Output the [X, Y] coordinate of the center of the cell containing the given text.  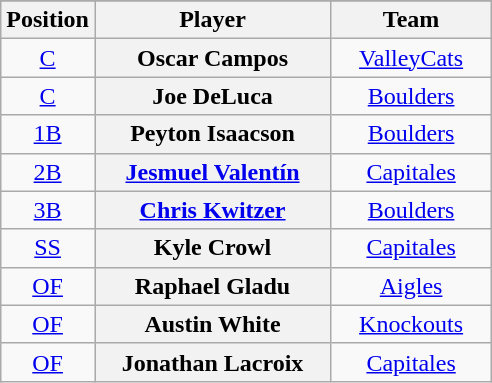
Austin White [212, 324]
3B [48, 210]
Knockouts [412, 324]
Jesmuel Valentín [212, 172]
Raphael Gladu [212, 286]
1B [48, 134]
Chris Kwitzer [212, 210]
ValleyCats [412, 58]
Team [412, 20]
Aigles [412, 286]
Peyton Isaacson [212, 134]
Jonathan Lacroix [212, 362]
Position [48, 20]
Joe DeLuca [212, 96]
SS [48, 248]
2B [48, 172]
Player [212, 20]
Oscar Campos [212, 58]
Kyle Crowl [212, 248]
